Detect which cell encompasses the target text, then output its (X, Y) center coordinate. 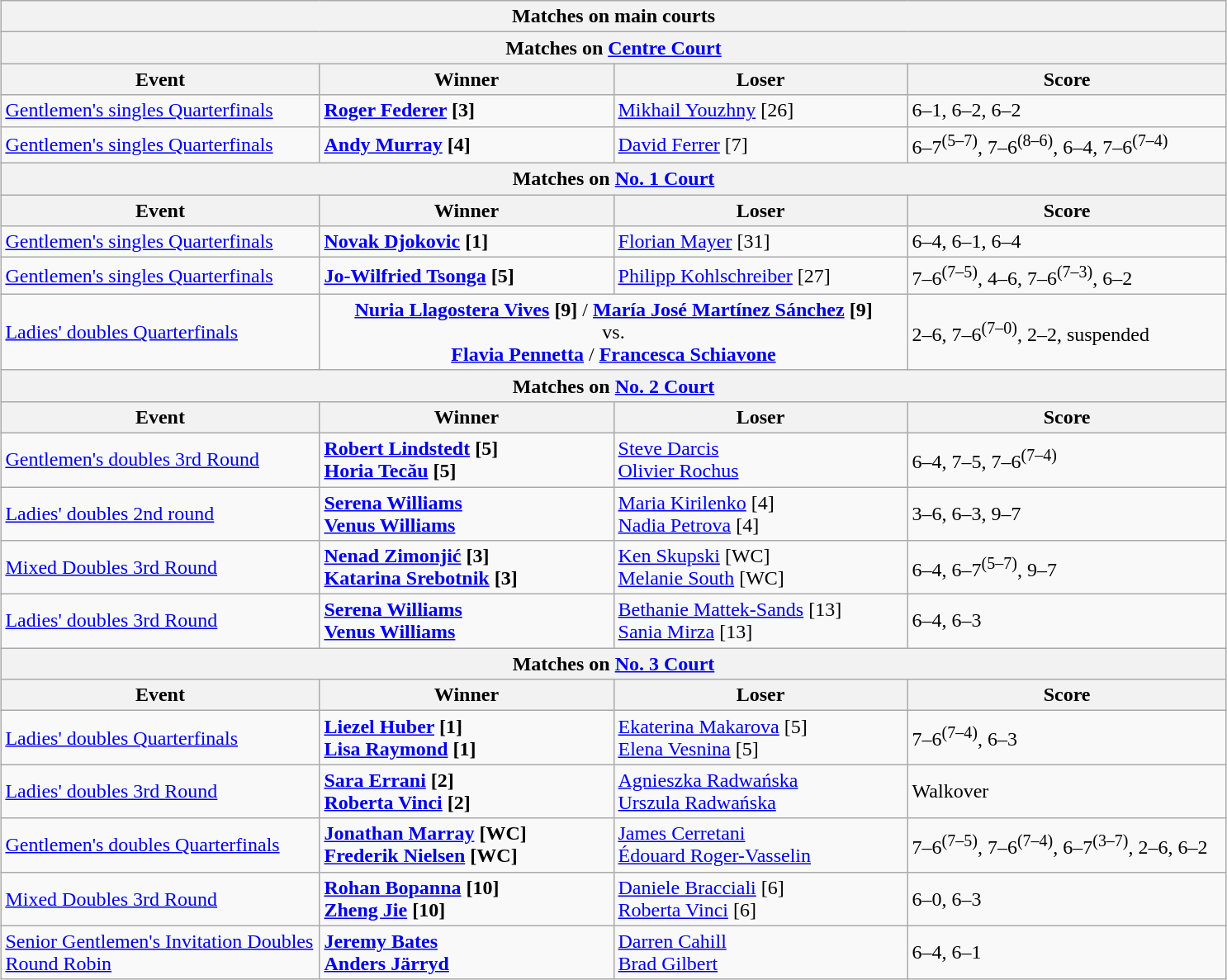
Matches on main courts (613, 17)
Florian Mayer [31] (760, 242)
Novak Djokovic [1] (467, 242)
Sara Errani [2] Roberta Vinci [2] (467, 791)
6–4, 6–7(5–7), 9–7 (1067, 568)
Agnieszka Radwańska Urszula Radwańska (760, 791)
6–4, 7–5, 7–6(7–4) (1067, 459)
Philipp Kohlschreiber [27] (760, 276)
Ken Skupski [WC] Melanie South [WC] (760, 568)
7–6(7–5), 4–6, 7–6(7–3), 6–2 (1067, 276)
6–4, 6–1 (1067, 953)
Liezel Huber [1] Lisa Raymond [1] (467, 738)
Ladies' doubles 2nd round (160, 514)
Mikhail Youzhny [26] (760, 111)
Senior Gentlemen's Invitation Doubles Round Robin (160, 953)
Andy Murray [4] (467, 145)
Matches on No. 1 Court (613, 179)
Jeremy Bates Anders Järryd (467, 953)
Matches on Centre Court (613, 48)
6–0, 6–3 (1067, 898)
2–6, 7–6(7–0), 2–2, suspended (1067, 332)
6–7(5–7), 7–6(8–6), 6–4, 7–6(7–4) (1067, 145)
Roger Federer [3] (467, 111)
6–4, 6–1, 6–4 (1067, 242)
Nuria Llagostera Vives [9] / María José Martínez Sánchez [9]vs. Flavia Pennetta / Francesca Schiavone (613, 332)
Darren Cahill Brad Gilbert (760, 953)
6–1, 6–2, 6–2 (1067, 111)
7–6(7–5), 7–6(7–4), 6–7(3–7), 2–6, 6–2 (1067, 845)
Robert Lindstedt [5] Horia Tecău [5] (467, 459)
Matches on No. 2 Court (613, 386)
Nenad Zimonjić [3] Katarina Srebotnik [3] (467, 568)
Gentlemen's doubles Quarterfinals (160, 845)
3–6, 6–3, 9–7 (1067, 514)
David Ferrer [7] (760, 145)
Walkover (1067, 791)
Gentlemen's doubles 3rd Round (160, 459)
Jo-Wilfried Tsonga [5] (467, 276)
Bethanie Mattek-Sands [13] Sania Mirza [13] (760, 621)
Rohan Bopanna [10] Zheng Jie [10] (467, 898)
James Cerretani Édouard Roger-Vasselin (760, 845)
6–4, 6–3 (1067, 621)
Daniele Bracciali [6] Roberta Vinci [6] (760, 898)
Ekaterina Makarova [5] Elena Vesnina [5] (760, 738)
7–6(7–4), 6–3 (1067, 738)
Jonathan Marray [WC] Frederik Nielsen [WC] (467, 845)
Maria Kirilenko [4] Nadia Petrova [4] (760, 514)
Steve Darcis Olivier Rochus (760, 459)
Matches on No. 3 Court (613, 664)
